Pinpoint the cell where the given text exists, returning its (X, Y) midpoint coordinate. 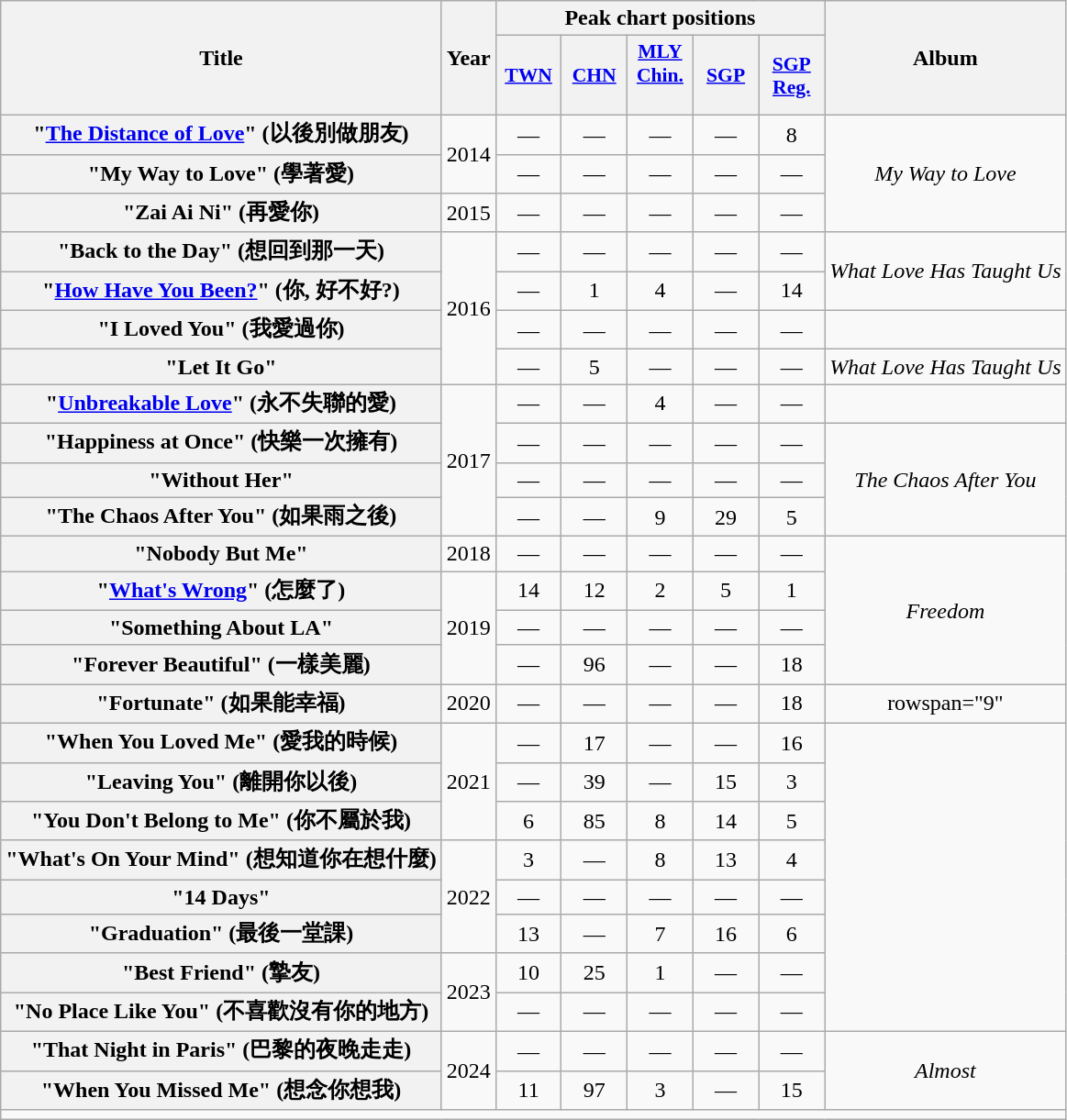
Freedom (946, 611)
"Graduation" (最後一堂課) (221, 934)
10 (528, 972)
9 (661, 517)
"You Don't Belong to Me" (你不屬於我) (221, 822)
"Nobody But Me" (221, 554)
SGP Reg. (792, 75)
"What's On Your Mind" (想知道你在想什麼) (221, 860)
"Zai Ai Ni" (再愛你) (221, 213)
85 (595, 822)
"Forever Beautiful" (一樣美麗) (221, 664)
2019 (468, 627)
2024 (468, 1070)
"Happiness at Once" (快樂一次擁有) (221, 442)
29 (726, 517)
2017 (468, 460)
"When You Missed Me" (想念你想我) (221, 1090)
"How Have You Been?" (你, 好不好?) (221, 292)
CHN (595, 75)
"Fortunate" (如果能幸福) (221, 704)
39 (595, 782)
2 (661, 591)
96 (595, 664)
2021 (468, 782)
Peak chart positions (660, 18)
"The Distance of Love" (以後別做朋友) (221, 134)
My Way to Love (946, 173)
"I Loved You" (我愛過你) (221, 330)
11 (528, 1090)
12 (595, 591)
Album (946, 59)
2018 (468, 554)
"Back to the Day" (想回到那一天) (221, 251)
"14 Days" (221, 897)
"Best Friend" (摯友) (221, 972)
Year (468, 59)
"My Way to Love" (學著愛) (221, 174)
2015 (468, 213)
"Without Her" (221, 480)
7 (661, 934)
2020 (468, 704)
Title (221, 59)
17 (595, 743)
2014 (468, 154)
"Something About LA" (221, 627)
25 (595, 972)
2016 (468, 308)
"No Place Like You" (不喜歡沒有你的地方) (221, 1013)
Almost (946, 1070)
SGP (726, 75)
"Let It Go" (221, 367)
TWN (528, 75)
"Unbreakable Love" (永不失聯的愛) (221, 404)
2023 (468, 992)
MLY Chin. (661, 75)
rowspan="9" (946, 704)
The Chaos After You (946, 479)
"That Night in Paris" (巴黎的夜晚走走) (221, 1051)
"What's Wrong" (怎麼了) (221, 591)
2022 (468, 897)
"The Chaos After You" (如果雨之後) (221, 517)
97 (595, 1090)
"When You Loved Me" (愛我的時候) (221, 743)
"Leaving You" (離開你以後) (221, 782)
